Pinpoint the cell where the given text exists, returning its (X, Y) midpoint coordinate. 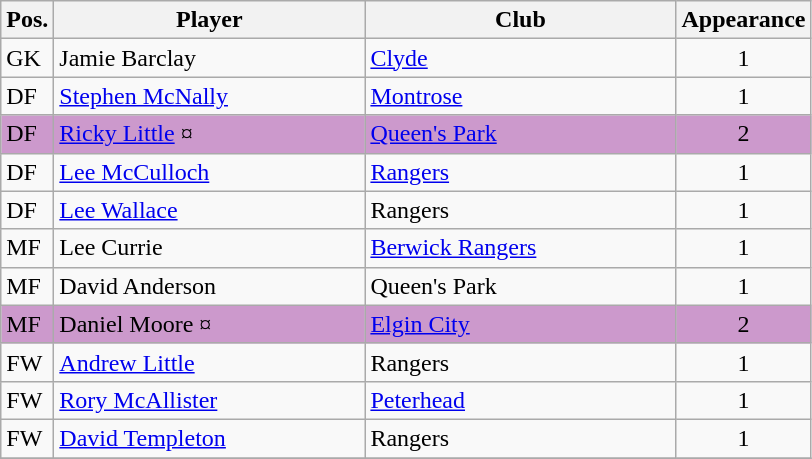
Stephen McNally (210, 96)
Appearance (744, 20)
Rory McAllister (210, 400)
David Anderson (210, 286)
Pos. (28, 20)
Clyde (520, 58)
David Templeton (210, 438)
Peterhead (520, 400)
Lee Currie (210, 248)
Montrose (520, 96)
Club (520, 20)
Lee McCulloch (210, 172)
Jamie Barclay (210, 58)
Daniel Moore ¤ (210, 324)
Lee Wallace (210, 210)
Elgin City (520, 324)
Player (210, 20)
Andrew Little (210, 362)
GK (28, 58)
Ricky Little ¤ (210, 134)
Berwick Rangers (520, 248)
